Pinpoint the cell where the given text exists, returning its [X, Y] midpoint coordinate. 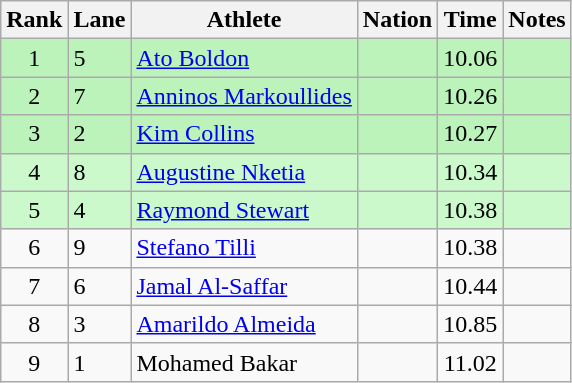
Notes [537, 20]
Ato Boldon [244, 58]
Nation [397, 20]
Athlete [244, 20]
11.02 [470, 362]
Time [470, 20]
Raymond Stewart [244, 210]
10.06 [470, 58]
Stefano Tilli [244, 248]
Mohamed Bakar [244, 362]
Kim Collins [244, 134]
Augustine Nketia [244, 172]
Anninos Markoullides [244, 96]
Amarildo Almeida [244, 324]
Rank [34, 20]
10.27 [470, 134]
Jamal Al-Saffar [244, 286]
10.26 [470, 96]
10.34 [470, 172]
Lane [100, 20]
10.44 [470, 286]
10.85 [470, 324]
